Determine the [X, Y] coordinate at the center of the cell enclosing the given text.  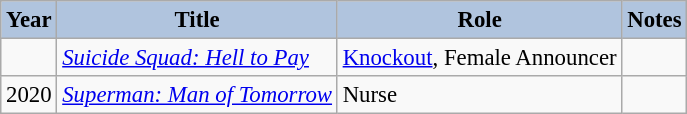
2020 [29, 95]
Year [29, 20]
Suicide Squad: Hell to Pay [197, 58]
Notes [654, 20]
Nurse [480, 95]
Knockout, Female Announcer [480, 58]
Role [480, 20]
Title [197, 20]
Superman: Man of Tomorrow [197, 95]
